Capture the cell that displays the provided text and extract its [X, Y] central coordinate. 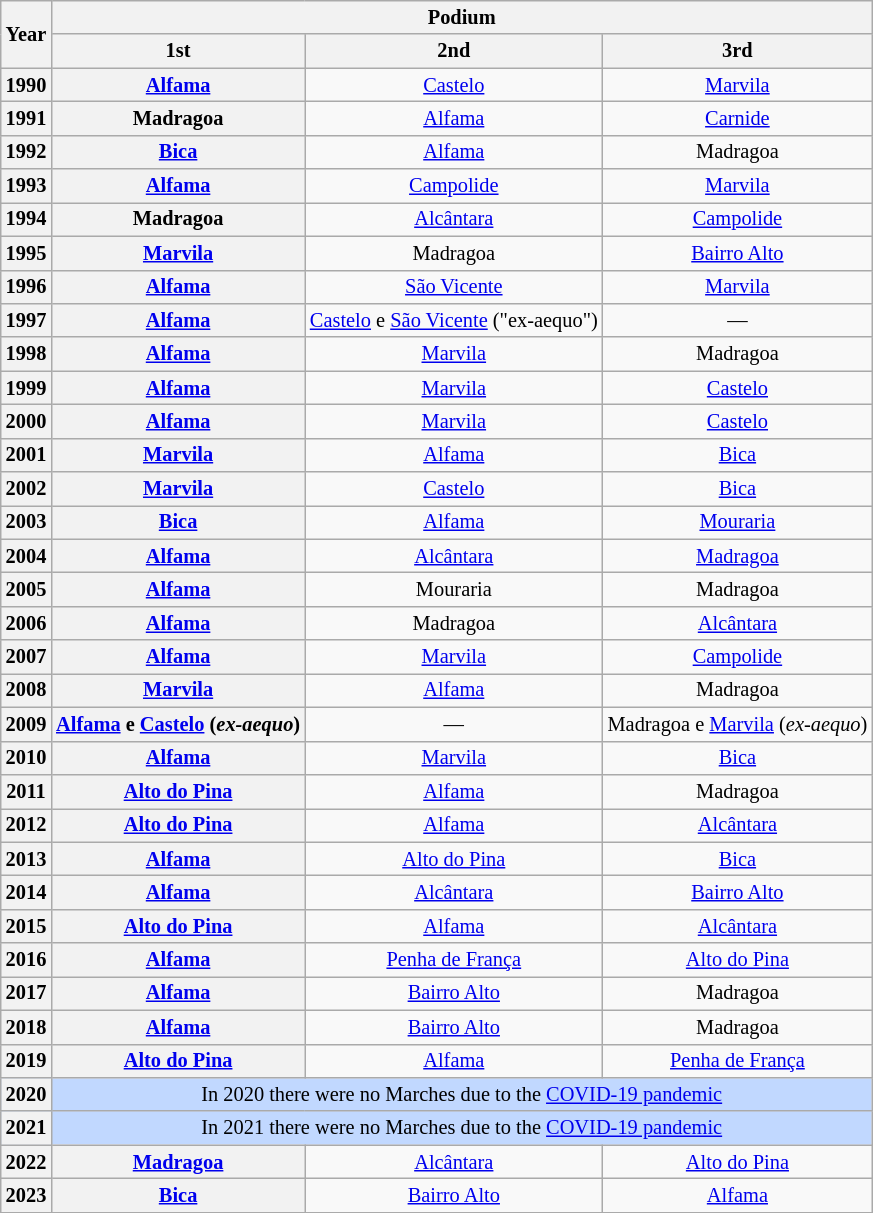
2015 [26, 926]
In 2021 there were no Marches due to the COVID-19 pandemic [462, 1128]
2002 [26, 489]
Carnide [738, 118]
1st [178, 51]
2022 [26, 1162]
2014 [26, 892]
2023 [26, 1195]
Madragoa e Marvila (ex-aequo) [738, 724]
2011 [26, 791]
Podium [462, 17]
2018 [26, 1027]
2013 [26, 859]
2001 [26, 455]
1991 [26, 118]
2017 [26, 993]
2006 [26, 623]
2020 [26, 1094]
1994 [26, 219]
São Vicente [454, 287]
Castelo e São Vicente ("ex-aequo") [454, 320]
1995 [26, 253]
In 2020 there were no Marches due to the COVID-19 pandemic [462, 1094]
1992 [26, 152]
2010 [26, 758]
1999 [26, 388]
2005 [26, 589]
2009 [26, 724]
2003 [26, 522]
2012 [26, 825]
2008 [26, 690]
2016 [26, 960]
1993 [26, 186]
1998 [26, 354]
Alfama e Castelo (ex-aequo) [178, 724]
2007 [26, 657]
2000 [26, 421]
1997 [26, 320]
2nd [454, 51]
1990 [26, 85]
Year [26, 34]
1996 [26, 287]
2021 [26, 1128]
2019 [26, 1061]
2004 [26, 556]
3rd [738, 51]
